Extract the (X, Y) coordinate from the center of the cell holding the provided text.  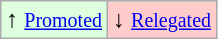
↓ Relegated (162, 20)
↑ Promoted (54, 20)
